From the cell containing the given text, extract its center point as [X, Y] coordinate. 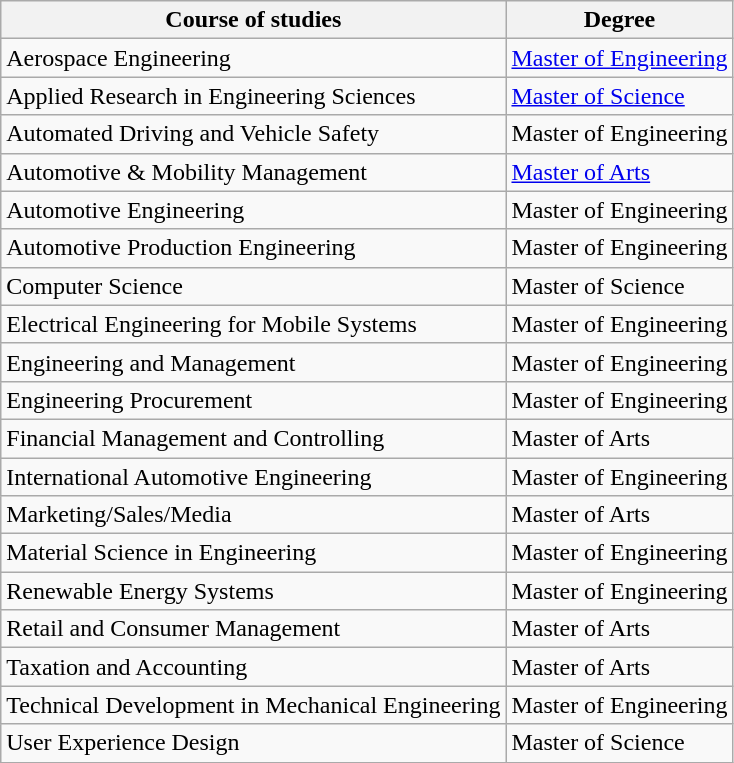
Engineering Procurement [254, 400]
Applied Research in Engineering Sciences [254, 96]
Course of studies [254, 20]
Degree [620, 20]
Automotive Production Engineering [254, 248]
Aerospace Engineering [254, 58]
Engineering and Management [254, 362]
Material Science in Engineering [254, 553]
Financial Management and Controlling [254, 438]
User Experience Design [254, 743]
Taxation and Accounting [254, 667]
Retail and Consumer Management [254, 629]
Electrical Engineering for Mobile Systems [254, 324]
Automotive & Mobility Management [254, 172]
International Automotive Engineering [254, 477]
Automotive Engineering [254, 210]
Marketing/Sales/Media [254, 515]
Automated Driving and Vehicle Safety [254, 134]
Computer Science [254, 286]
Technical Development in Mechanical Engineering [254, 705]
Renewable Energy Systems [254, 591]
